Find where the given text appears and provide that cell's center as [X, Y] coordinate. 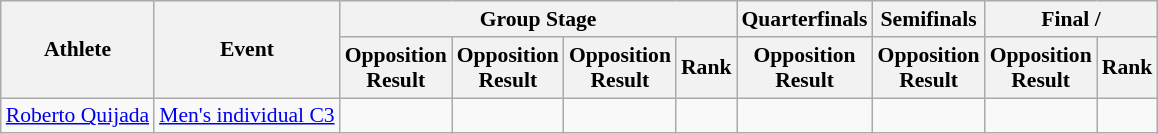
Event [247, 50]
Men's individual C3 [247, 116]
Athlete [78, 50]
Final / [1072, 19]
Quarterfinals [804, 19]
Roberto Quijada [78, 116]
Semifinals [929, 19]
Group Stage [538, 19]
